For the text-containing cell, return its midpoint in [x, y] coordinate format. 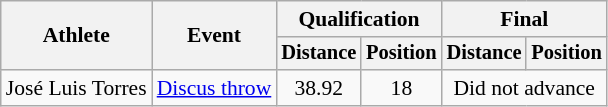
Final [524, 19]
18 [401, 88]
Did not advance [524, 88]
Qualification [358, 19]
Athlete [76, 36]
38.92 [318, 88]
Event [214, 36]
Discus throw [214, 88]
José Luis Torres [76, 88]
